Determine the (X, Y) coordinate at the center of the cell enclosing the given text.  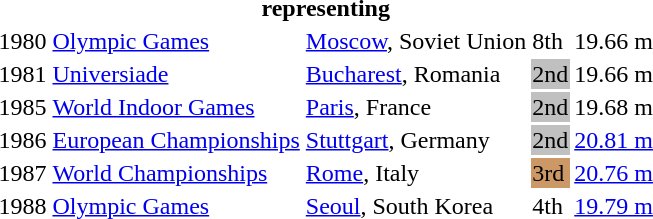
Bucharest, Romania (416, 74)
Universiade (176, 74)
Olympic Games (176, 41)
World Championships (176, 173)
Moscow, Soviet Union (416, 41)
Rome, Italy (416, 173)
Paris, France (416, 107)
Stuttgart, Germany (416, 140)
European Championships (176, 140)
3rd (550, 173)
World Indoor Games (176, 107)
8th (550, 41)
